Detect which cell encompasses the target text, then output its (x, y) center coordinate. 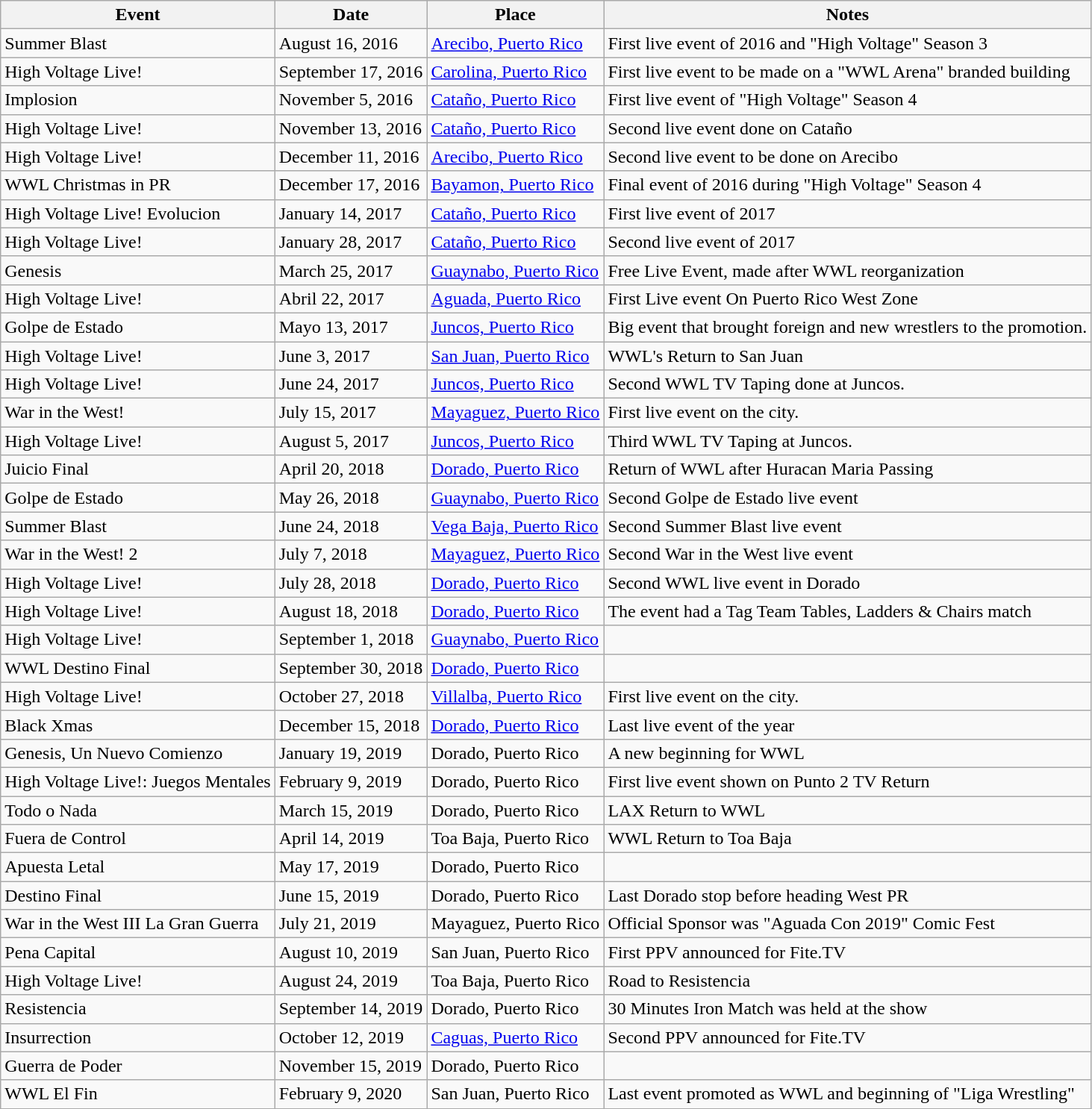
July 28, 2018 (351, 583)
Destino Final (137, 896)
February 9, 2020 (351, 1094)
Second PPV announced for Fite.TV (848, 1037)
Black Xmas (137, 725)
WWL's Return to San Juan (848, 356)
August 5, 2017 (351, 441)
July 21, 2019 (351, 924)
Genesis, Un Nuevo Comienzo (137, 753)
Second Summer Blast live event (848, 526)
November 5, 2016 (351, 100)
April 14, 2019 (351, 839)
Abril 22, 2017 (351, 299)
November 15, 2019 (351, 1066)
Second live event of 2017 (848, 242)
June 15, 2019 (351, 896)
Official Sponsor was "Aguada Con 2019" Comic Fest (848, 924)
WWL Destino Final (137, 668)
Todo o Nada (137, 810)
Fuera de Control (137, 839)
War in the West! (137, 413)
Free Live Event, made after WWL reorganization (848, 270)
30 Minutes Iron Match was held at the show (848, 1009)
May 26, 2018 (351, 498)
The event had a Tag Team Tables, Ladders & Chairs match (848, 611)
A new beginning for WWL (848, 753)
LAX Return to WWL (848, 810)
First live event to be made on a "WWL Arena" branded building (848, 72)
Road to Resistencia (848, 981)
First live event of "High Voltage" Season 4 (848, 100)
Last live event of the year (848, 725)
WWL El Fin (137, 1094)
First live event of 2016 and "High Voltage" Season 3 (848, 43)
Second live event to be done on Arecibo (848, 157)
Aguada, Puerto Rico (515, 299)
October 27, 2018 (351, 696)
Big event that brought foreign and new wrestlers to the promotion. (848, 327)
WWL Return to Toa Baja (848, 839)
Apuesta Letal (137, 867)
Vega Baja, Puerto Rico (515, 526)
Resistencia (137, 1009)
Second WWL TV Taping done at Juncos. (848, 384)
January 14, 2017 (351, 213)
Pena Capital (137, 952)
September 14, 2019 (351, 1009)
July 15, 2017 (351, 413)
First Live event On Puerto Rico West Zone (848, 299)
August 10, 2019 (351, 952)
December 11, 2016 (351, 157)
High Voltage Live!: Juegos Mentales (137, 781)
Carolina, Puerto Rico (515, 72)
Notes (848, 15)
Second War in the West live event (848, 554)
WWL Christmas in PR (137, 185)
June 3, 2017 (351, 356)
October 12, 2019 (351, 1037)
Juicio Final (137, 469)
Second Golpe de Estado live event (848, 498)
May 17, 2019 (351, 867)
War in the West! 2 (137, 554)
Insurrection (137, 1037)
August 18, 2018 (351, 611)
September 17, 2016 (351, 72)
December 15, 2018 (351, 725)
Place (515, 15)
Date (351, 15)
March 25, 2017 (351, 270)
January 28, 2017 (351, 242)
Guerra de Poder (137, 1066)
June 24, 2018 (351, 526)
Last Dorado stop before heading West PR (848, 896)
Second WWL live event in Dorado (848, 583)
War in the West III La Gran Guerra (137, 924)
High Voltage Live! Evolucion (137, 213)
Implosion (137, 100)
Event (137, 15)
February 9, 2019 (351, 781)
Villalba, Puerto Rico (515, 696)
November 13, 2016 (351, 128)
Return of WWL after Huracan Maria Passing (848, 469)
June 24, 2017 (351, 384)
Third WWL TV Taping at Juncos. (848, 441)
July 7, 2018 (351, 554)
September 30, 2018 (351, 668)
Second live event done on Cataño (848, 128)
April 20, 2018 (351, 469)
Final event of 2016 during "High Voltage" Season 4 (848, 185)
First PPV announced for Fite.TV (848, 952)
Bayamon, Puerto Rico (515, 185)
August 16, 2016 (351, 43)
First live event shown on Punto 2 TV Return (848, 781)
Mayo 13, 2017 (351, 327)
December 17, 2016 (351, 185)
Caguas, Puerto Rico (515, 1037)
March 15, 2019 (351, 810)
First live event of 2017 (848, 213)
August 24, 2019 (351, 981)
January 19, 2019 (351, 753)
Last event promoted as WWL and beginning of "Liga Wrestling" (848, 1094)
Genesis (137, 270)
September 1, 2018 (351, 640)
